From the cell containing the given text, extract its center point as (x, y) coordinate. 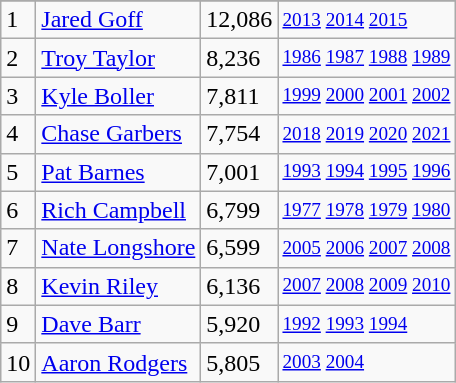
5 (18, 172)
1993 1994 1995 1996 (366, 172)
8 (18, 286)
Dave Barr (118, 324)
7,811 (240, 96)
Pat Barnes (118, 172)
7,754 (240, 134)
1986 1987 1988 1989 (366, 58)
Troy Taylor (118, 58)
1992 1993 1994 (366, 324)
2005 2006 2007 2008 (366, 248)
Kyle Boller (118, 96)
1999 2000 2001 2002 (366, 96)
9 (18, 324)
Rich Campbell (118, 210)
2003 2004 (366, 362)
8,236 (240, 58)
6,799 (240, 210)
7,001 (240, 172)
2007 2008 2009 2010 (366, 286)
12,086 (240, 20)
6,599 (240, 248)
5,805 (240, 362)
10 (18, 362)
1977 1978 1979 1980 (366, 210)
2 (18, 58)
5,920 (240, 324)
Chase Garbers (118, 134)
Nate Longshore (118, 248)
4 (18, 134)
Kevin Riley (118, 286)
Aaron Rodgers (118, 362)
6,136 (240, 286)
6 (18, 210)
2018 2019 2020 2021 (366, 134)
2013 2014 2015 (366, 20)
7 (18, 248)
Jared Goff (118, 20)
3 (18, 96)
1 (18, 20)
